Identify which cell holds the provided text, then report its (x, y) central coordinate. 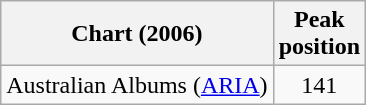
Peakposition (319, 34)
141 (319, 85)
Chart (2006) (137, 34)
Australian Albums (ARIA) (137, 85)
